Output the (X, Y) coordinate of the center of the cell containing the given text.  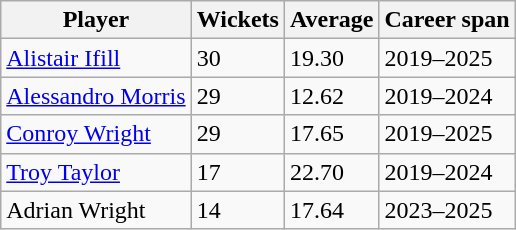
14 (238, 210)
Alessandro Morris (96, 96)
Conroy Wright (96, 134)
17.65 (332, 134)
30 (238, 58)
Adrian Wright (96, 210)
Wickets (238, 20)
2023–2025 (447, 210)
12.62 (332, 96)
Player (96, 20)
Alistair Ifill (96, 58)
17.64 (332, 210)
Troy Taylor (96, 172)
Average (332, 20)
19.30 (332, 58)
17 (238, 172)
22.70 (332, 172)
Career span (447, 20)
